Extract the (x, y) coordinate from the center of the cell holding the provided text.  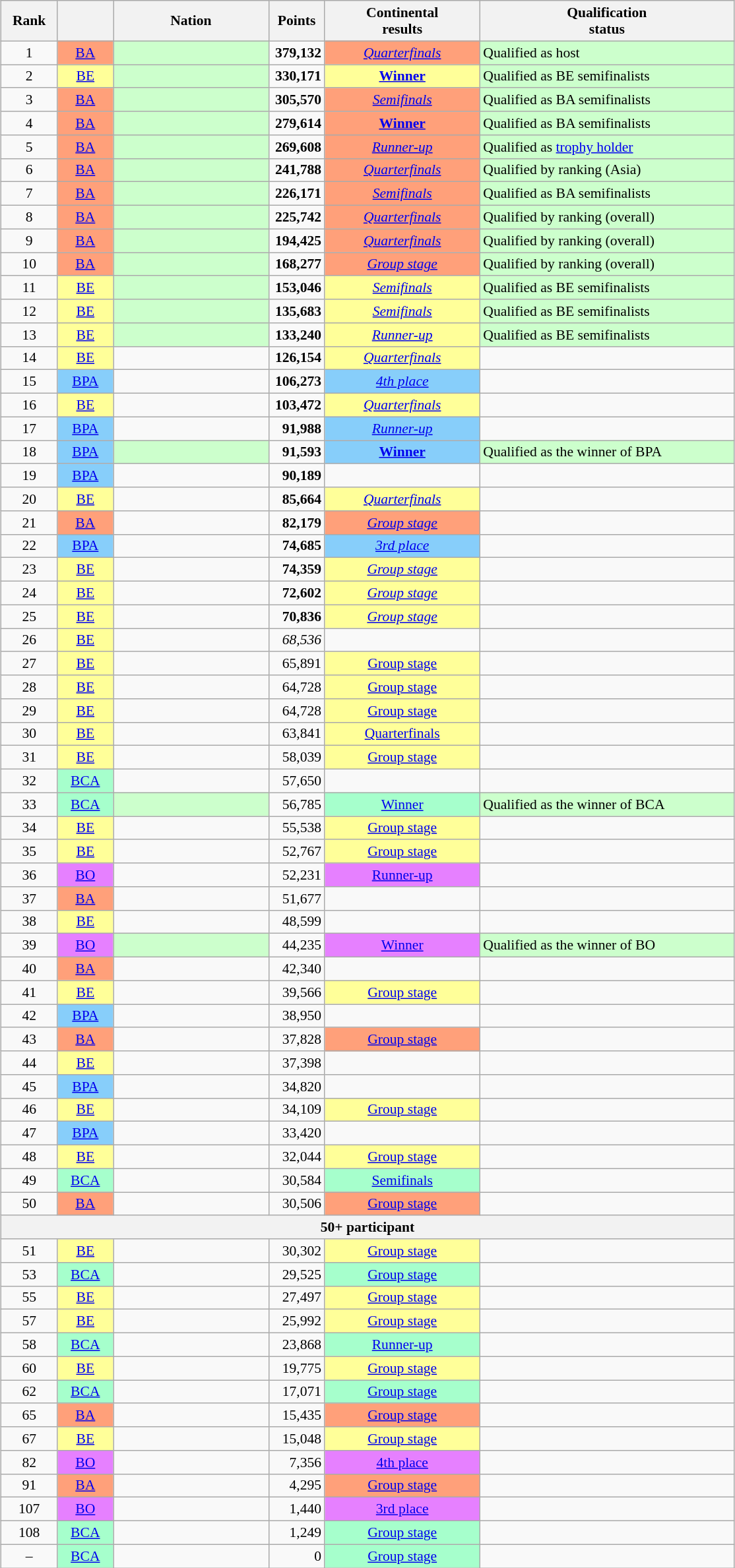
Qualified as trophy holder (607, 146)
7 (29, 194)
35 (29, 851)
379,132 (297, 53)
39,566 (297, 992)
11 (29, 287)
56,785 (297, 804)
20 (29, 499)
107 (29, 1509)
Nation (191, 21)
1,440 (297, 1509)
22 (29, 546)
52,767 (297, 851)
50 (29, 1204)
51 (29, 1251)
103,472 (297, 405)
63,841 (297, 734)
7,356 (297, 1462)
4,295 (297, 1486)
47 (29, 1133)
27 (29, 663)
32 (29, 781)
91,593 (297, 452)
24 (29, 593)
33,420 (297, 1133)
91,988 (297, 429)
34,820 (297, 1086)
Rank (29, 21)
8 (29, 217)
2 (29, 76)
9 (29, 241)
225,742 (297, 217)
39 (29, 946)
135,683 (297, 311)
30 (29, 734)
108 (29, 1532)
38,950 (297, 1015)
72,602 (297, 593)
330,171 (297, 76)
53 (29, 1274)
1,249 (297, 1532)
34,109 (297, 1110)
36 (29, 875)
10 (29, 264)
30,506 (297, 1204)
15 (29, 382)
19,775 (297, 1368)
44,235 (297, 946)
Qualificationstatus (607, 21)
25 (29, 617)
82 (29, 1462)
43 (29, 1039)
58 (29, 1344)
37,398 (297, 1063)
60 (29, 1368)
70,836 (297, 617)
29,525 (297, 1274)
17 (29, 429)
15,435 (297, 1415)
168,277 (297, 264)
194,425 (297, 241)
67 (29, 1439)
Points (297, 21)
58,039 (297, 758)
23,868 (297, 1344)
3 (29, 100)
15,048 (297, 1439)
48,599 (297, 922)
57 (29, 1321)
13 (29, 334)
45 (29, 1086)
74,685 (297, 546)
0 (297, 1556)
19 (29, 475)
55,538 (297, 828)
27,497 (297, 1298)
14 (29, 358)
31 (29, 758)
126,154 (297, 358)
Qualified as the winner of BO (607, 946)
Qualified as the winner of BCA (607, 804)
106,273 (297, 382)
305,570 (297, 100)
65 (29, 1415)
50+ participant (368, 1227)
241,788 (297, 170)
37 (29, 898)
30,584 (297, 1180)
133,240 (297, 334)
34 (29, 828)
74,359 (297, 570)
38 (29, 922)
49 (29, 1180)
90,189 (297, 475)
Continentalresults (402, 21)
42 (29, 1015)
17,071 (297, 1391)
40 (29, 969)
48 (29, 1157)
21 (29, 522)
37,828 (297, 1039)
32,044 (297, 1157)
42,340 (297, 969)
85,664 (297, 499)
41 (29, 992)
18 (29, 452)
Qualified by ranking (Asia) (607, 170)
91 (29, 1486)
26 (29, 640)
29 (29, 710)
6 (29, 170)
82,179 (297, 522)
68,536 (297, 640)
279,614 (297, 123)
12 (29, 311)
46 (29, 1110)
5 (29, 146)
153,046 (297, 287)
33 (29, 804)
Qualified as the winner of BPA (607, 452)
16 (29, 405)
65,891 (297, 663)
30,302 (297, 1251)
57,650 (297, 781)
51,677 (297, 898)
55 (29, 1298)
Qualified as host (607, 53)
1 (29, 53)
4 (29, 123)
62 (29, 1391)
25,992 (297, 1321)
44 (29, 1063)
226,171 (297, 194)
23 (29, 570)
52,231 (297, 875)
28 (29, 687)
– (29, 1556)
269,608 (297, 146)
